Capture the cell that displays the provided text and extract its (X, Y) central coordinate. 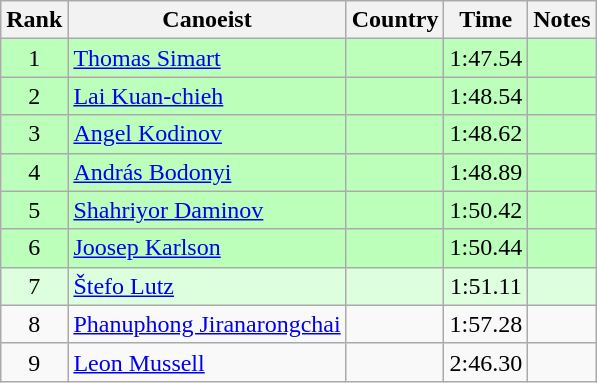
Joosep Karlson (207, 248)
Country (395, 20)
1:48.54 (486, 96)
András Bodonyi (207, 172)
1:51.11 (486, 286)
Canoeist (207, 20)
8 (34, 324)
9 (34, 362)
1:47.54 (486, 58)
1:48.89 (486, 172)
4 (34, 172)
Lai Kuan-chieh (207, 96)
Shahriyor Daminov (207, 210)
2 (34, 96)
Leon Mussell (207, 362)
1 (34, 58)
Rank (34, 20)
1:48.62 (486, 134)
1:50.42 (486, 210)
Time (486, 20)
3 (34, 134)
Thomas Simart (207, 58)
7 (34, 286)
Štefo Lutz (207, 286)
5 (34, 210)
1:50.44 (486, 248)
2:46.30 (486, 362)
Notes (562, 20)
6 (34, 248)
Phanuphong Jiranarongchai (207, 324)
1:57.28 (486, 324)
Angel Kodinov (207, 134)
